Capture the cell that displays the provided text and extract its [X, Y] central coordinate. 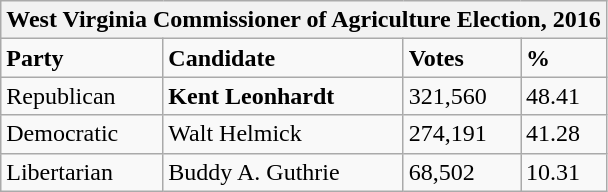
10.31 [563, 172]
321,560 [462, 96]
Walt Helmick [283, 134]
68,502 [462, 172]
Candidate [283, 58]
Votes [462, 58]
48.41 [563, 96]
274,191 [462, 134]
Buddy A. Guthrie [283, 172]
West Virginia Commissioner of Agriculture Election, 2016 [304, 20]
Libertarian [82, 172]
41.28 [563, 134]
% [563, 58]
Kent Leonhardt [283, 96]
Party [82, 58]
Democratic [82, 134]
Republican [82, 96]
